For the text-containing cell, return its midpoint in (x, y) coordinate format. 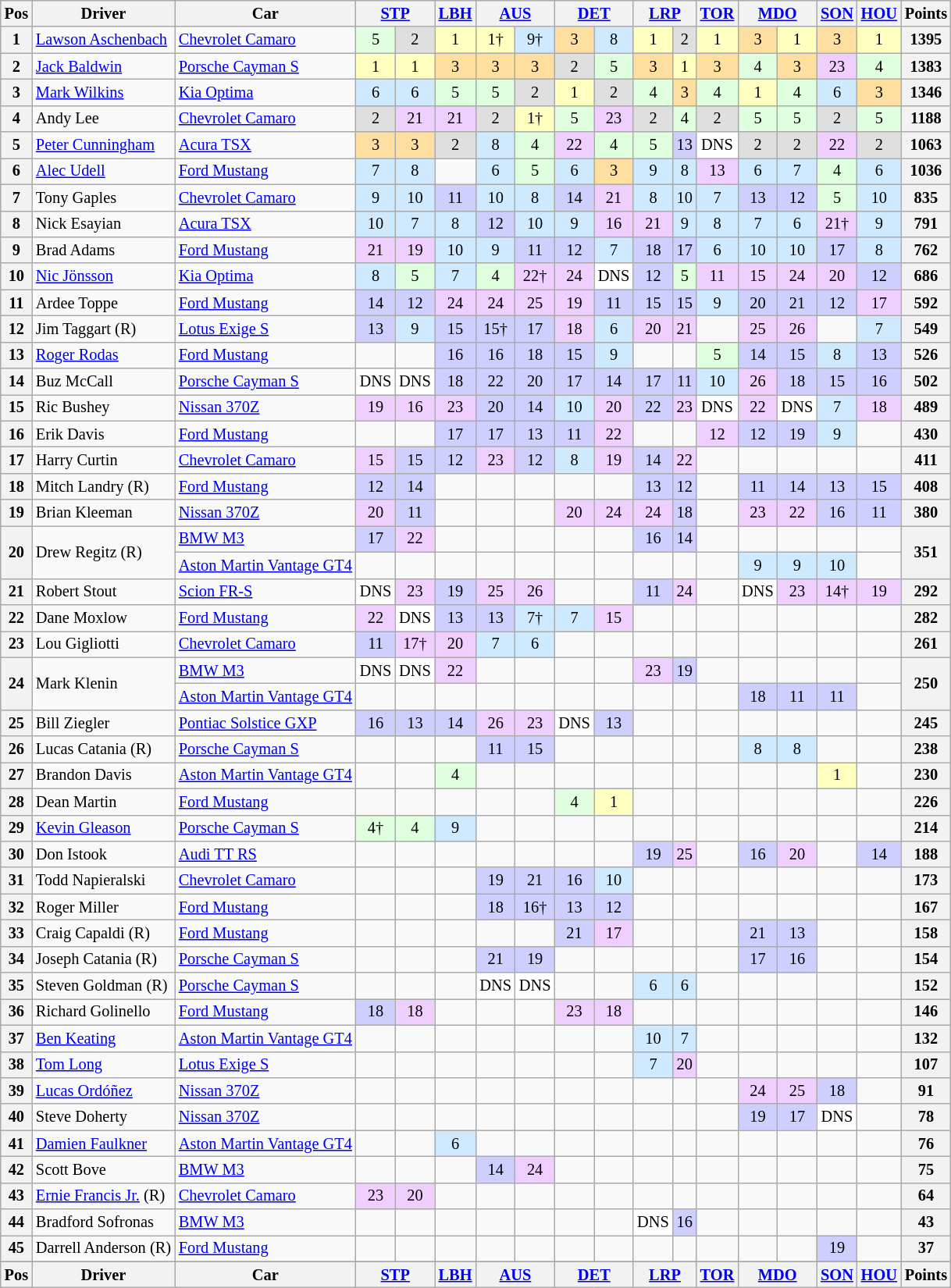
Ernie Francis Jr. (R) (103, 1196)
1383 (926, 66)
35 (16, 986)
282 (926, 617)
17† (415, 644)
39 (16, 1091)
Tom Long (103, 1065)
15† (495, 329)
152 (926, 986)
Ric Bushey (103, 407)
Kevin Gleason (103, 828)
Dane Moxlow (103, 617)
76 (926, 1144)
Steve Doherty (103, 1117)
1346 (926, 92)
549 (926, 329)
31 (16, 881)
762 (926, 250)
502 (926, 382)
188 (926, 854)
30 (16, 854)
146 (926, 1012)
91 (926, 1091)
238 (926, 749)
Scion FR-S (265, 592)
250 (926, 684)
21† (837, 224)
Steven Goldman (R) (103, 986)
Mitch Landry (R) (103, 486)
Tony Gaples (103, 197)
Lawson Aschenbach (103, 40)
Don Istook (103, 854)
154 (926, 959)
Pontiac Solstice GXP (265, 723)
14† (837, 592)
Dean Martin (103, 802)
230 (926, 775)
16† (535, 907)
Mark Wilkins (103, 92)
Ardee Toppe (103, 303)
1036 (926, 171)
Roger Miller (103, 907)
Buz McCall (103, 382)
430 (926, 434)
261 (926, 644)
Lucas Catania (R) (103, 749)
Jim Taggart (R) (103, 329)
526 (926, 355)
411 (926, 460)
29 (16, 828)
158 (926, 933)
351 (926, 551)
Nick Esayian (103, 224)
Andy Lee (103, 119)
791 (926, 224)
33 (16, 933)
44 (16, 1222)
380 (926, 513)
592 (926, 303)
Audi TT RS (265, 854)
75 (926, 1169)
38 (16, 1065)
40 (16, 1117)
Brad Adams (103, 250)
Robert Stout (103, 592)
245 (926, 723)
45 (16, 1248)
1063 (926, 145)
173 (926, 881)
Bradford Sofronas (103, 1222)
Richard Golinello (103, 1012)
78 (926, 1117)
167 (926, 907)
Erik Davis (103, 434)
835 (926, 197)
132 (926, 1038)
27 (16, 775)
292 (926, 592)
226 (926, 802)
Harry Curtin (103, 460)
Bill Ziegler (103, 723)
42 (16, 1169)
408 (926, 486)
1188 (926, 119)
Damien Faulkner (103, 1144)
9† (535, 40)
Peter Cunningham (103, 145)
Nic Jönsson (103, 276)
Lucas Ordóñez (103, 1091)
214 (926, 828)
Drew Regitz (R) (103, 551)
64 (926, 1196)
Brian Kleeman (103, 513)
1395 (926, 40)
34 (16, 959)
28 (16, 802)
4† (376, 828)
Jack Baldwin (103, 66)
107 (926, 1065)
Roger Rodas (103, 355)
22† (535, 276)
7† (535, 617)
Scott Bove (103, 1169)
Mark Klenin (103, 684)
Brandon Davis (103, 775)
Todd Napieralski (103, 881)
41 (16, 1144)
686 (926, 276)
Darrell Anderson (R) (103, 1248)
Craig Capaldi (R) (103, 933)
Alec Udell (103, 171)
489 (926, 407)
36 (16, 1012)
Joseph Catania (R) (103, 959)
32 (16, 907)
Ben Keating (103, 1038)
Lou Gigliotti (103, 644)
